Capture the cell that displays the provided text and extract its (x, y) central coordinate. 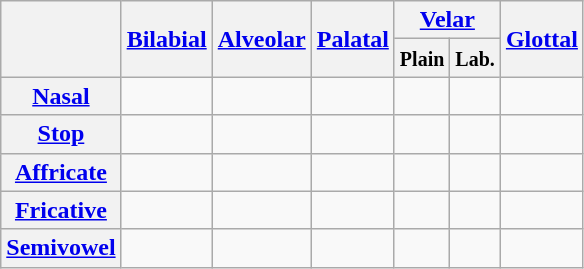
Alveolar (262, 39)
Palatal (352, 39)
Nasal (61, 96)
Fricative (61, 210)
Semivowel (61, 248)
Affricate (61, 172)
Bilabial (166, 39)
Lab. (476, 58)
Velar (447, 20)
Glottal (542, 39)
Stop (61, 134)
Plain (422, 58)
